Scan for the cell matching the given text and deliver its [x, y] coordinate at center. 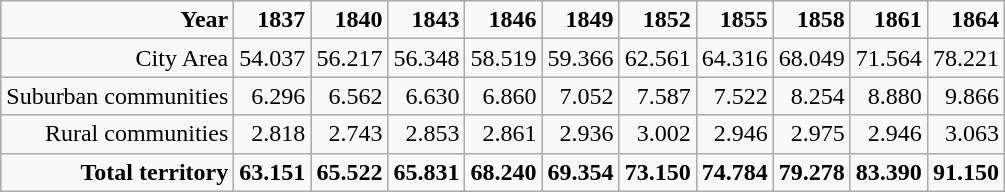
56.348 [426, 58]
1852 [658, 20]
Year [118, 20]
6.860 [504, 96]
68.240 [504, 172]
65.522 [350, 172]
54.037 [272, 58]
1855 [734, 20]
Suburban communities [118, 96]
7.522 [734, 96]
68.049 [812, 58]
59.366 [580, 58]
73.150 [658, 172]
1858 [812, 20]
Rural communities [118, 134]
7.587 [658, 96]
2.861 [504, 134]
83.390 [888, 172]
6.562 [350, 96]
2.853 [426, 134]
1861 [888, 20]
3.002 [658, 134]
1843 [426, 20]
64.316 [734, 58]
56.217 [350, 58]
8.880 [888, 96]
City Area [118, 58]
8.254 [812, 96]
Total territory [118, 172]
1864 [966, 20]
74.784 [734, 172]
7.052 [580, 96]
3.063 [966, 134]
1840 [350, 20]
6.296 [272, 96]
1849 [580, 20]
62.561 [658, 58]
9.866 [966, 96]
1846 [504, 20]
1837 [272, 20]
78.221 [966, 58]
69.354 [580, 172]
2.975 [812, 134]
79.278 [812, 172]
2.743 [350, 134]
2.936 [580, 134]
58.519 [504, 58]
71.564 [888, 58]
63.151 [272, 172]
2.818 [272, 134]
6.630 [426, 96]
65.831 [426, 172]
91.150 [966, 172]
